Pinpoint the cell where the given text exists, returning its (x, y) midpoint coordinate. 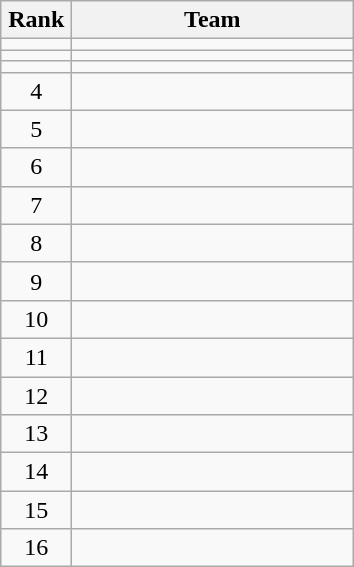
Team (212, 20)
9 (36, 281)
4 (36, 91)
Rank (36, 20)
10 (36, 319)
7 (36, 205)
8 (36, 243)
15 (36, 510)
16 (36, 548)
12 (36, 395)
14 (36, 472)
13 (36, 434)
6 (36, 167)
5 (36, 129)
11 (36, 357)
